Return the (x, y) coordinate for the center point of the cell that contains the specified text.  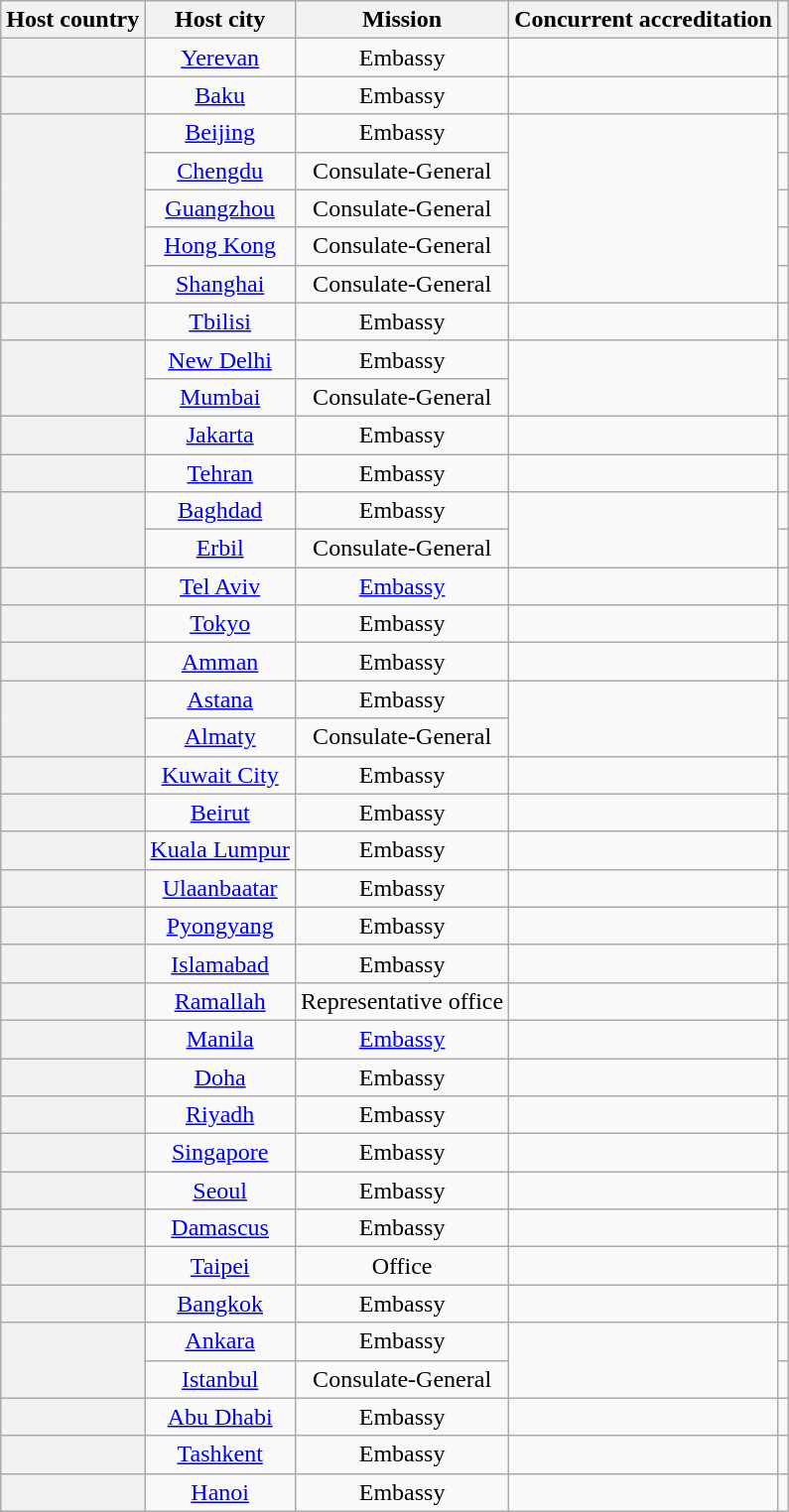
Manila (220, 1039)
Ramallah (220, 1001)
Shanghai (220, 284)
Kuala Lumpur (220, 850)
Islamabad (220, 963)
Guangzhou (220, 208)
Riyadh (220, 1115)
Abu Dhabi (220, 1417)
New Delhi (220, 359)
Bangkok (220, 1304)
Doha (220, 1076)
Istanbul (220, 1379)
Amman (220, 662)
Mumbai (220, 397)
Kuwait City (220, 775)
Tel Aviv (220, 586)
Baku (220, 95)
Tbilisi (220, 321)
Concurrent accreditation (643, 20)
Baghdad (220, 511)
Astana (220, 699)
Host country (73, 20)
Host city (220, 20)
Tokyo (220, 624)
Beirut (220, 813)
Beijing (220, 133)
Yerevan (220, 58)
Taipei (220, 1266)
Pyongyang (220, 926)
Damascus (220, 1228)
Tehran (220, 473)
Hanoi (220, 1492)
Chengdu (220, 171)
Ulaanbaatar (220, 888)
Erbil (220, 549)
Seoul (220, 1191)
Singapore (220, 1153)
Office (401, 1266)
Almaty (220, 737)
Mission (401, 20)
Representative office (401, 1001)
Jakarta (220, 435)
Tashkent (220, 1454)
Hong Kong (220, 246)
Ankara (220, 1341)
